Locate the cell with the specified text and output its [X, Y] center coordinate. 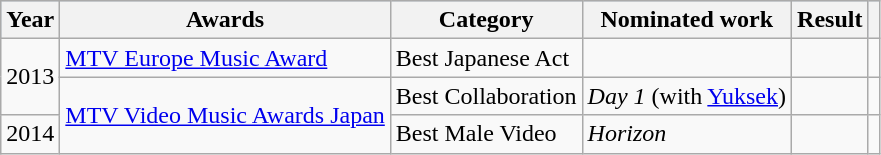
MTV Video Music Awards Japan [226, 115]
Result [830, 20]
Year [30, 20]
Category [486, 20]
Horizon [686, 134]
Nominated work [686, 20]
Awards [226, 20]
2014 [30, 134]
2013 [30, 77]
MTV Europe Music Award [226, 58]
Best Male Video [486, 134]
Best Collaboration [486, 96]
Best Japanese Act [486, 58]
Day 1 (with Yuksek) [686, 96]
